Return the [x, y] coordinate for the center point of the cell that contains the specified text.  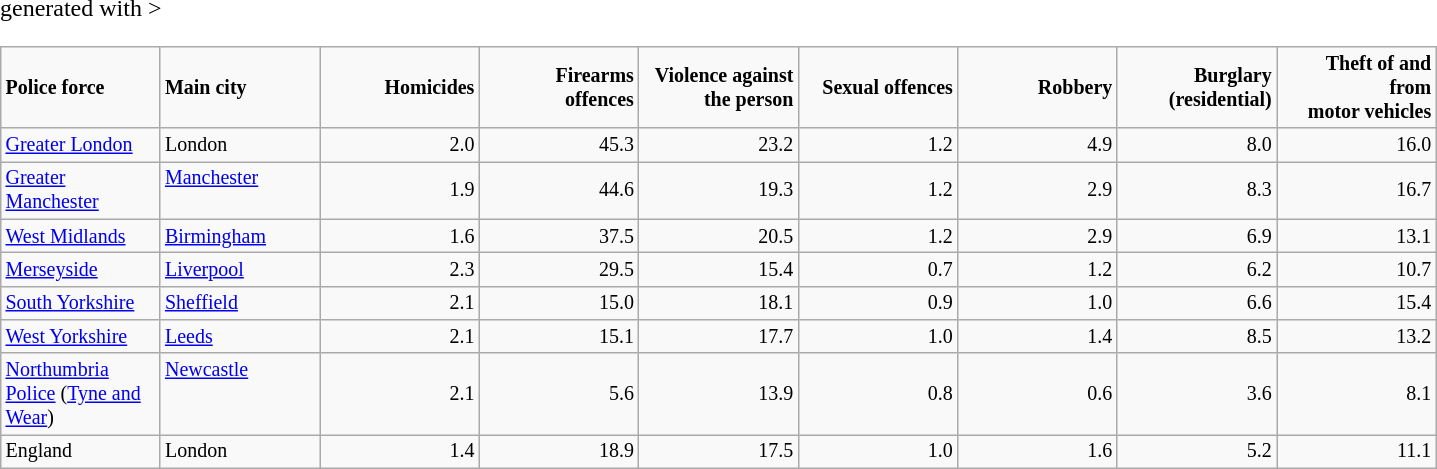
23.2 [718, 144]
South Yorkshire [80, 302]
Northumbria Police (Tyne and Wear) [80, 394]
8.5 [1196, 336]
1.9 [400, 190]
8.3 [1196, 190]
0.7 [878, 270]
Violence againstthe person [718, 88]
44.6 [558, 190]
Merseyside [80, 270]
Manchester [240, 190]
Main city [240, 88]
19.3 [718, 190]
17.5 [718, 450]
29.5 [558, 270]
6.6 [1196, 302]
3.6 [1196, 394]
4.9 [1038, 144]
Greater London [80, 144]
20.5 [718, 236]
13.1 [1356, 236]
15.0 [558, 302]
Burglary (residential) [1196, 88]
16.7 [1356, 190]
37.5 [558, 236]
0.8 [878, 394]
Leeds [240, 336]
8.0 [1196, 144]
18.9 [558, 450]
11.1 [1356, 450]
Homicides [400, 88]
Liverpool [240, 270]
13.9 [718, 394]
England [80, 450]
0.9 [878, 302]
Sexual offences [878, 88]
18.1 [718, 302]
6.2 [1196, 270]
Birmingham [240, 236]
6.9 [1196, 236]
Sheffield [240, 302]
West Yorkshire [80, 336]
2.3 [400, 270]
15.1 [558, 336]
17.7 [718, 336]
5.2 [1196, 450]
Theft of and frommotor vehicles [1356, 88]
West Midlands [80, 236]
16.0 [1356, 144]
Firearms offences [558, 88]
Police force [80, 88]
13.2 [1356, 336]
8.1 [1356, 394]
Robbery [1038, 88]
2.0 [400, 144]
Greater Manchester [80, 190]
10.7 [1356, 270]
45.3 [558, 144]
5.6 [558, 394]
0.6 [1038, 394]
Newcastle [240, 394]
